For the text-containing cell, return its midpoint in [x, y] coordinate format. 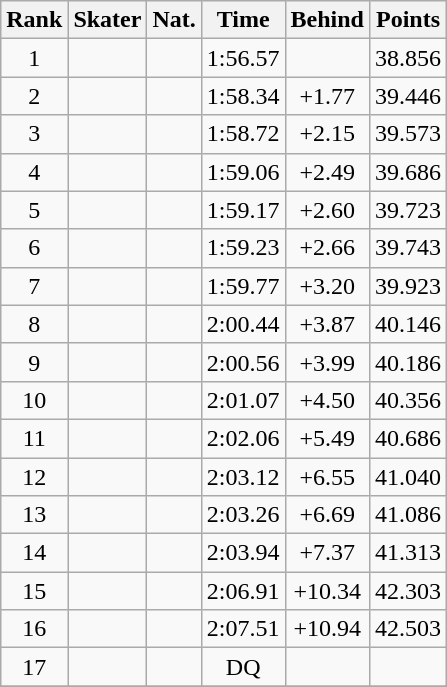
+2.66 [327, 248]
40.146 [408, 324]
1:59.77 [243, 286]
5 [34, 210]
Points [408, 20]
1:58.34 [243, 96]
+5.49 [327, 438]
Nat. [174, 20]
+10.94 [327, 629]
2:00.56 [243, 362]
2 [34, 96]
42.503 [408, 629]
13 [34, 515]
41.086 [408, 515]
8 [34, 324]
+6.69 [327, 515]
2:03.94 [243, 553]
+2.49 [327, 172]
42.303 [408, 591]
2:03.26 [243, 515]
10 [34, 400]
39.446 [408, 96]
Rank [34, 20]
2:01.07 [243, 400]
2:00.44 [243, 324]
12 [34, 477]
39.723 [408, 210]
16 [34, 629]
38.856 [408, 58]
+3.99 [327, 362]
41.313 [408, 553]
39.923 [408, 286]
3 [34, 134]
40.186 [408, 362]
1:59.06 [243, 172]
+3.87 [327, 324]
17 [34, 667]
7 [34, 286]
1:58.72 [243, 134]
1 [34, 58]
6 [34, 248]
4 [34, 172]
39.573 [408, 134]
2:07.51 [243, 629]
+4.50 [327, 400]
Skater [108, 20]
+6.55 [327, 477]
40.686 [408, 438]
+10.34 [327, 591]
14 [34, 553]
40.356 [408, 400]
+3.20 [327, 286]
Time [243, 20]
9 [34, 362]
2:02.06 [243, 438]
1:59.17 [243, 210]
41.040 [408, 477]
39.743 [408, 248]
Behind [327, 20]
DQ [243, 667]
+1.77 [327, 96]
+2.15 [327, 134]
1:59.23 [243, 248]
15 [34, 591]
+2.60 [327, 210]
2:03.12 [243, 477]
2:06.91 [243, 591]
+7.37 [327, 553]
39.686 [408, 172]
11 [34, 438]
1:56.57 [243, 58]
